Return the (x, y) coordinate for the center point of the cell that contains the specified text.  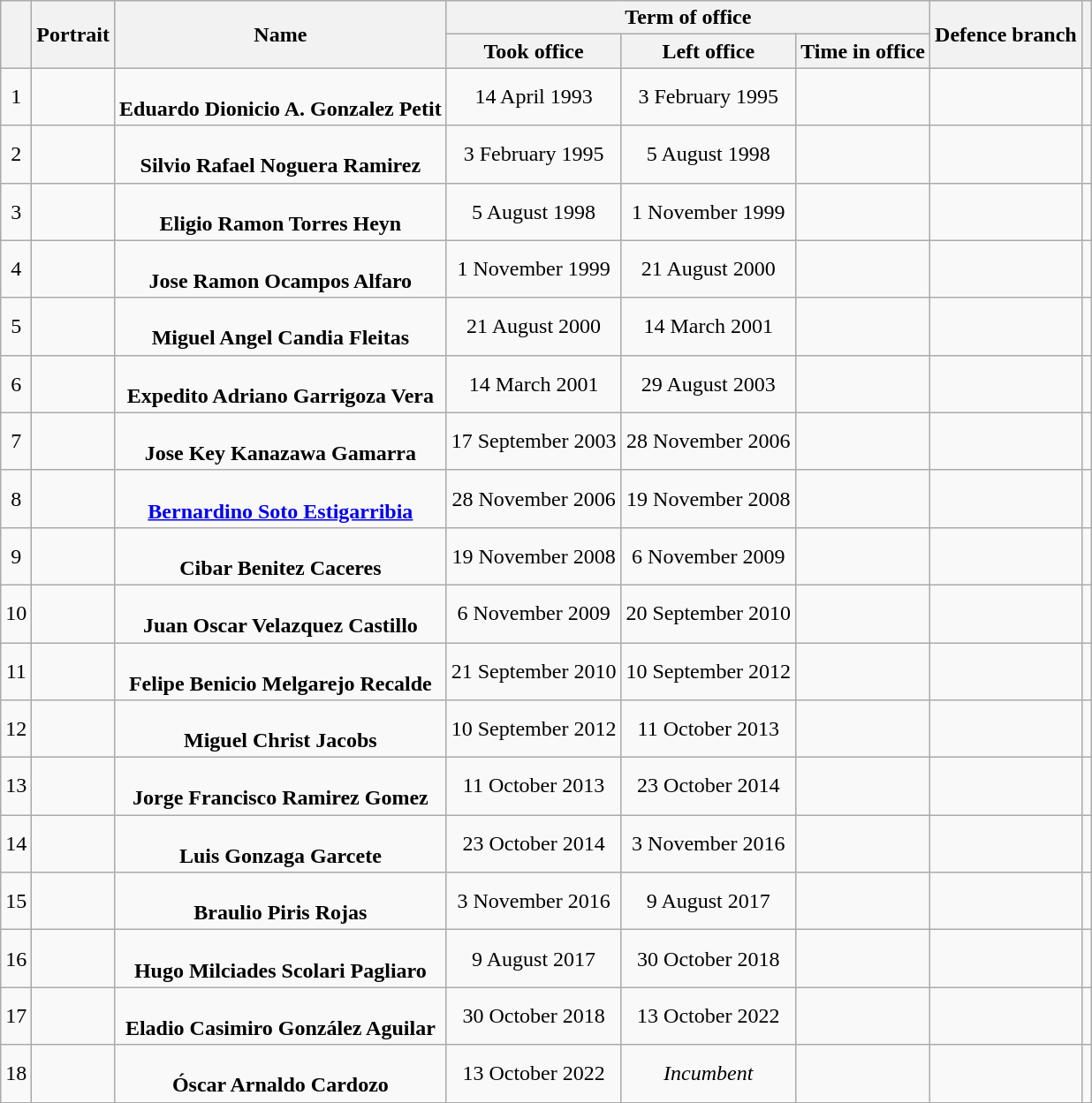
3 (16, 212)
6 (16, 383)
Jose Key Kanazawa Gamarra (280, 442)
Jose Ramon Ocampos Alfaro (280, 268)
13 (16, 786)
9 (16, 556)
Eduardo Dionicio A. Gonzalez Petit (280, 97)
10 (16, 613)
14 (16, 844)
7 (16, 442)
Name (280, 34)
2 (16, 154)
Expedito Adriano Garrigoza Vera (280, 383)
4 (16, 268)
Bernardino Soto Estigarribia (280, 498)
29 August 2003 (709, 383)
Took office (534, 51)
11 (16, 671)
14 April 1993 (534, 97)
Defence branch (1006, 34)
1 (16, 97)
Óscar Arnaldo Cardozo (280, 1074)
17 September 2003 (534, 442)
Eladio Casimiro González Aguilar (280, 1016)
Term of office (687, 18)
Hugo Milciades Scolari Pagliaro (280, 959)
Felipe Benicio Melgarejo Recalde (280, 671)
Silvio Rafael Noguera Ramirez (280, 154)
Braulio Piris Rojas (280, 901)
16 (16, 959)
Eligio Ramon Torres Heyn (280, 212)
20 September 2010 (709, 613)
Luis Gonzaga Garcete (280, 844)
Miguel Christ Jacobs (280, 729)
15 (16, 901)
17 (16, 1016)
Portrait (73, 34)
Jorge Francisco Ramirez Gomez (280, 786)
21 September 2010 (534, 671)
Left office (709, 51)
18 (16, 1074)
Incumbent (709, 1074)
Cibar Benitez Caceres (280, 556)
5 (16, 327)
Time in office (863, 51)
Juan Oscar Velazquez Castillo (280, 613)
Miguel Angel Candia Fleitas (280, 327)
8 (16, 498)
12 (16, 729)
